Provide the [x, y] coordinate of the cell's center where the given text is located.  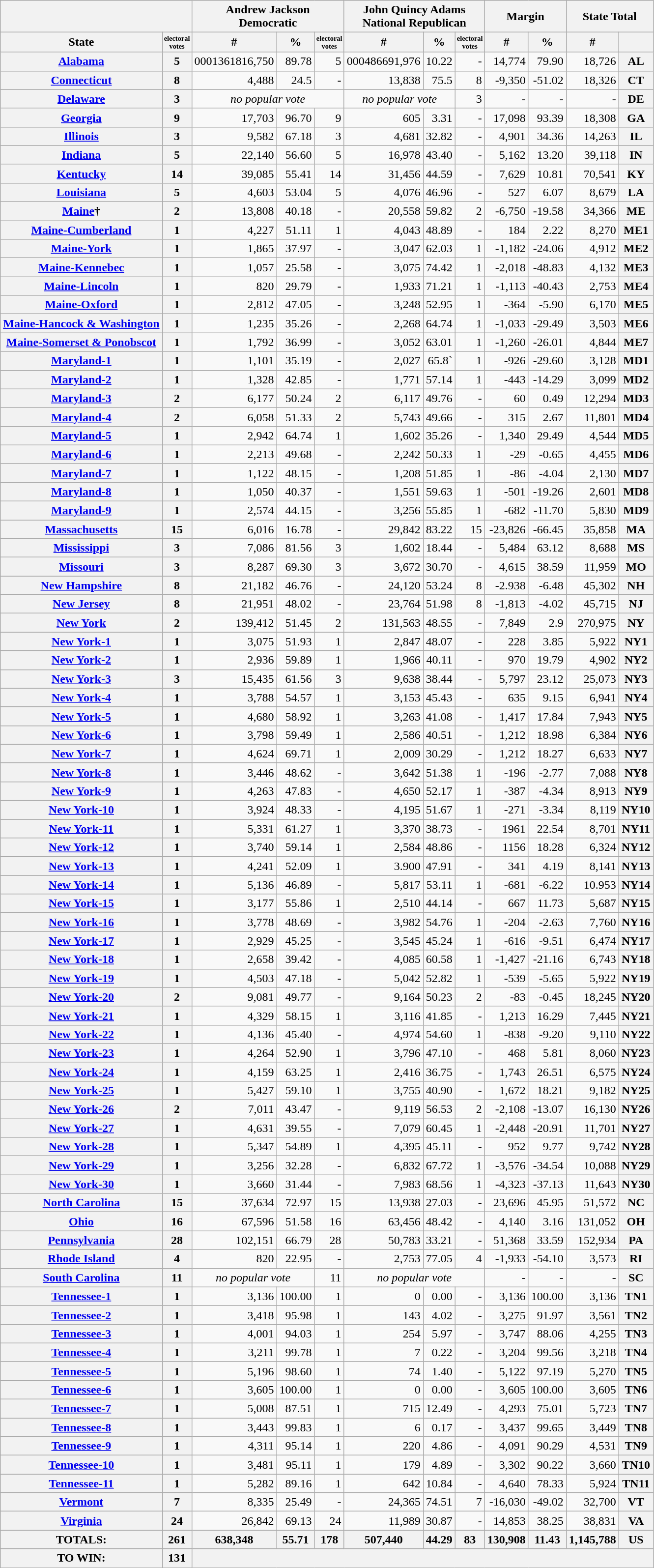
-1,182 [506, 249]
4,132 [593, 267]
3,052 [383, 342]
-0.45 [547, 997]
New Hampshire [82, 585]
4,844 [593, 342]
69.13 [296, 1521]
17,703 [234, 117]
-4.34 [547, 791]
40.18 [296, 211]
Mississippi [82, 548]
-29 [506, 454]
Connecticut [82, 80]
6.07 [547, 192]
11,801 [593, 417]
34,366 [593, 211]
Tennessee-8 [82, 1427]
10.81 [547, 174]
State [82, 42]
6,384 [593, 735]
Maine-Lincoln [82, 286]
48.42 [439, 1221]
41.08 [439, 716]
2,601 [593, 492]
CT [636, 80]
NY29 [636, 1165]
AL [636, 61]
37.97 [296, 249]
Virginia [82, 1521]
59.10 [296, 1090]
50.23 [439, 997]
1,208 [383, 473]
6,832 [383, 1165]
OH [636, 1221]
47.10 [439, 1053]
14,853 [506, 1521]
New York-23 [82, 1053]
54.57 [296, 697]
18.27 [547, 754]
178 [329, 1539]
MD8 [636, 492]
NY7 [636, 754]
23,696 [506, 1203]
50,783 [383, 1240]
-66.45 [547, 529]
NY13 [636, 866]
4,293 [506, 1409]
15,435 [234, 679]
63.25 [296, 1072]
77.05 [439, 1259]
59.63 [439, 492]
46.76 [296, 585]
51.38 [439, 772]
79.90 [547, 61]
29.49 [547, 436]
67.72 [439, 1165]
3,443 [234, 1427]
Maine-York [82, 249]
17,098 [506, 117]
IN [636, 155]
New York-10 [82, 810]
45.43 [439, 697]
-196 [506, 772]
45.95 [547, 1203]
1,213 [506, 1016]
52.95 [439, 305]
-2.77 [547, 772]
5,008 [234, 1409]
6,058 [234, 417]
9,582 [234, 136]
8,287 [234, 567]
27.03 [439, 1203]
4,001 [234, 1334]
18,308 [593, 117]
53.11 [439, 885]
TOTALS: [82, 1539]
TN6 [636, 1390]
48.86 [439, 847]
4,329 [234, 1016]
4,043 [383, 230]
90.29 [547, 1446]
Massachusetts [82, 529]
NY14 [636, 885]
10.22 [439, 61]
NY11 [636, 829]
36.99 [296, 342]
63,456 [383, 1221]
49.77 [296, 997]
New York-4 [82, 697]
7,445 [593, 1016]
47.18 [296, 978]
89.16 [296, 1483]
2,574 [234, 511]
53.04 [296, 192]
5,743 [383, 417]
1,933 [383, 286]
44.29 [439, 1539]
3,755 [383, 1090]
53.24 [439, 585]
Delaware [82, 99]
TN8 [636, 1427]
Maine-Cumberland [82, 230]
MD7 [636, 473]
56.53 [439, 1109]
10,088 [593, 1165]
-6.22 [547, 885]
7,086 [234, 548]
1,792 [234, 342]
0.17 [439, 1427]
131,052 [593, 1221]
-5.90 [547, 305]
39.42 [296, 959]
-3,576 [506, 1165]
-501 [506, 492]
228 [506, 641]
4.86 [439, 1446]
-926 [506, 361]
45.11 [439, 1147]
5,136 [234, 885]
ME3 [636, 267]
12,294 [593, 398]
MD2 [636, 379]
67,596 [234, 1221]
99.65 [547, 1427]
81.56 [296, 548]
3,503 [593, 323]
-54.10 [547, 1259]
NY30 [636, 1184]
1,328 [234, 379]
32,700 [593, 1502]
New York-25 [82, 1090]
1,050 [234, 492]
3,545 [383, 941]
10.953 [593, 885]
VA [636, 1521]
13.20 [547, 155]
-24.06 [547, 249]
7,011 [234, 1109]
3,982 [383, 922]
Ohio [82, 1221]
4,974 [383, 1034]
Maryland-4 [82, 417]
56.60 [296, 155]
Indiana [82, 155]
38.25 [547, 1521]
152,934 [593, 1240]
131,563 [383, 623]
US [636, 1539]
34.36 [547, 136]
59.82 [439, 211]
48.55 [439, 623]
2,510 [383, 903]
24,365 [383, 1502]
MD1 [636, 361]
2,027 [383, 361]
36.75 [439, 1072]
4,488 [234, 80]
3,778 [234, 922]
11,643 [593, 1184]
TN5 [636, 1371]
51.33 [296, 417]
7,983 [383, 1184]
8,701 [593, 829]
3,275 [506, 1315]
Tennessee-5 [82, 1371]
83 [470, 1539]
40.11 [439, 660]
4,615 [506, 567]
4,140 [506, 1221]
1961 [506, 829]
New York-14 [82, 885]
Rhode Island [82, 1259]
50.24 [296, 398]
2,416 [383, 1072]
1,865 [234, 249]
13,938 [383, 1203]
39,085 [234, 174]
Maryland-1 [82, 361]
47.05 [296, 305]
48.62 [296, 772]
-20.91 [547, 1128]
1,966 [383, 660]
Maryland-6 [82, 454]
54.76 [439, 922]
22.95 [296, 1259]
Vermont [82, 1502]
4,091 [506, 1446]
17.84 [547, 716]
4,255 [593, 1334]
58.15 [296, 1016]
49.68 [296, 454]
New York-8 [82, 772]
5,196 [234, 1371]
NY21 [636, 1016]
93.39 [547, 117]
1,340 [506, 436]
18.44 [439, 548]
0001361816,750 [234, 61]
3,788 [234, 697]
23.12 [547, 679]
9,638 [383, 679]
43.47 [296, 1109]
North Carolina [82, 1203]
NY20 [636, 997]
4,263 [234, 791]
-2.938 [506, 585]
Tennessee-11 [82, 1483]
Maryland-9 [82, 511]
9.15 [547, 697]
-443 [506, 379]
Maine-Kennebec [82, 267]
NY18 [636, 959]
8,119 [593, 810]
7,760 [593, 922]
ME5 [636, 305]
4,603 [234, 192]
-2,018 [506, 267]
New York-7 [82, 754]
38.73 [439, 829]
3,796 [383, 1053]
63.01 [439, 342]
16,978 [383, 155]
-838 [506, 1034]
1,551 [383, 492]
-9.20 [547, 1034]
51,572 [593, 1203]
14,263 [593, 136]
102,151 [234, 1240]
1,771 [383, 379]
Tennessee-3 [82, 1334]
40.90 [439, 1090]
New York-13 [82, 866]
60.58 [439, 959]
Tennessee-10 [82, 1465]
Maryland-8 [82, 492]
14,774 [506, 61]
11,959 [593, 567]
-1,933 [506, 1259]
2,847 [383, 641]
John Quincy AdamsNational Republican [414, 17]
605 [383, 117]
Maryland-7 [82, 473]
6,474 [593, 941]
Tennessee-4 [82, 1352]
4,085 [383, 959]
Margin [525, 17]
4,531 [593, 1446]
3,204 [506, 1352]
8,688 [593, 548]
DE [636, 99]
21,951 [234, 604]
69.71 [296, 754]
20,558 [383, 211]
75.01 [547, 1409]
Maine-Hancock & Washington [82, 323]
96.70 [296, 117]
33.59 [547, 1240]
1.40 [439, 1371]
5.97 [439, 1334]
4,195 [383, 810]
Maine-Oxford [82, 305]
MO [636, 567]
1,057 [234, 267]
2,130 [593, 473]
4,680 [234, 716]
26,842 [234, 1521]
New York-29 [82, 1165]
59.49 [296, 735]
59.14 [296, 847]
61.27 [296, 829]
-3.34 [547, 810]
95.98 [296, 1315]
MD5 [636, 436]
4,912 [593, 249]
Maryland-5 [82, 436]
25,073 [593, 679]
2.22 [547, 230]
-19.26 [547, 492]
KY [636, 174]
NY16 [636, 922]
3,446 [234, 772]
-11.70 [547, 511]
9,164 [383, 997]
4,241 [234, 866]
NY2 [636, 660]
TN4 [636, 1352]
ME1 [636, 230]
NY8 [636, 772]
-387 [506, 791]
18,326 [593, 80]
51.93 [296, 641]
220 [383, 1446]
TN3 [636, 1334]
NY19 [636, 978]
ME7 [636, 342]
MA [636, 529]
3.16 [547, 1221]
52.09 [296, 866]
45.40 [296, 1034]
6,743 [593, 959]
51.58 [296, 1221]
New York [82, 623]
30.70 [439, 567]
55.86 [296, 903]
3,263 [383, 716]
6 [383, 1427]
24.5 [296, 80]
31,456 [383, 174]
87.51 [296, 1409]
44.14 [439, 903]
8,335 [234, 1502]
-2,108 [506, 1109]
47.91 [439, 866]
52.82 [439, 978]
5,270 [593, 1371]
2,658 [234, 959]
Louisiana [82, 192]
16.78 [296, 529]
19.79 [547, 660]
45.24 [439, 941]
3,924 [234, 810]
970 [506, 660]
ME2 [636, 249]
New York-17 [82, 941]
New York-19 [82, 978]
New York-30 [82, 1184]
38.44 [439, 679]
2,942 [234, 436]
3,128 [593, 361]
3,437 [506, 1427]
68.56 [439, 1184]
5,687 [593, 903]
9,742 [593, 1147]
1,145,788 [593, 1539]
-19.58 [547, 211]
23,764 [383, 604]
9,182 [593, 1090]
37,634 [234, 1203]
New York-9 [82, 791]
-51.02 [547, 80]
Tennessee-9 [82, 1446]
2,584 [383, 847]
4,631 [234, 1128]
22,140 [234, 155]
NY27 [636, 1128]
4,076 [383, 192]
51.11 [296, 230]
44.59 [439, 174]
4,650 [383, 791]
NY17 [636, 941]
NY10 [636, 810]
4,136 [234, 1034]
NH [636, 585]
254 [383, 1334]
39,118 [593, 155]
TN2 [636, 1315]
ME4 [636, 286]
11,989 [383, 1521]
3,218 [593, 1352]
-616 [506, 941]
5,282 [234, 1483]
54.89 [296, 1147]
6,941 [593, 697]
4.89 [439, 1465]
-21.16 [547, 959]
1156 [506, 847]
95.11 [296, 1465]
83.22 [439, 529]
7,849 [506, 623]
18,726 [593, 61]
New York-16 [82, 922]
Illinois [82, 136]
71.21 [439, 286]
-37.13 [547, 1184]
39.55 [296, 1128]
4,902 [593, 660]
9,110 [593, 1034]
4,544 [593, 436]
4,395 [383, 1147]
48.89 [439, 230]
4,455 [593, 454]
16,130 [593, 1109]
95.14 [296, 1446]
642 [383, 1483]
32.28 [296, 1165]
99.78 [296, 1352]
-1,033 [506, 323]
NY6 [636, 735]
8,913 [593, 791]
715 [383, 1409]
74 [383, 1371]
-83 [506, 997]
3,747 [506, 1334]
-40.43 [547, 286]
33.21 [439, 1240]
55.85 [439, 511]
3,798 [234, 735]
59.89 [296, 660]
1,235 [234, 323]
45.25 [296, 941]
-13.07 [547, 1109]
51,368 [506, 1240]
NY26 [636, 1109]
-14.29 [547, 379]
5,347 [234, 1147]
10.84 [439, 1483]
51.98 [439, 604]
6,633 [593, 754]
74.51 [439, 1502]
-1,113 [506, 286]
2,242 [383, 454]
130,908 [506, 1539]
6,117 [383, 398]
New York-12 [82, 847]
55.41 [296, 174]
-29.60 [547, 361]
99.56 [547, 1352]
46.96 [439, 192]
32.82 [439, 136]
New Jersey [82, 604]
NY23 [636, 1053]
468 [506, 1053]
26.51 [547, 1072]
-204 [506, 922]
5,797 [506, 679]
New York-26 [82, 1109]
18.28 [547, 847]
-539 [506, 978]
11.73 [547, 903]
-1,260 [506, 342]
-9,350 [506, 80]
48.69 [296, 922]
60 [506, 398]
35.19 [296, 361]
3,740 [234, 847]
-9.51 [547, 941]
5,484 [506, 548]
72.97 [296, 1203]
-1,813 [506, 604]
TN11 [636, 1483]
70,541 [593, 174]
2.67 [547, 417]
18.98 [547, 735]
3.900 [383, 866]
Tennessee-7 [82, 1409]
State Total [609, 17]
ME [636, 211]
-49.02 [547, 1502]
New York-15 [82, 903]
1,743 [506, 1072]
Tennessee-6 [82, 1390]
40.51 [439, 735]
61.56 [296, 679]
3,116 [383, 1016]
5,331 [234, 829]
261 [177, 1539]
5,924 [593, 1483]
18.21 [547, 1090]
49.66 [439, 417]
4.02 [439, 1315]
5,817 [383, 885]
Georgia [82, 117]
-271 [506, 810]
New York-18 [82, 959]
7,088 [593, 772]
51.85 [439, 473]
Maryland-2 [82, 379]
31.44 [296, 1184]
-681 [506, 885]
TN10 [636, 1465]
48.07 [439, 641]
527 [506, 192]
57.14 [439, 379]
TN9 [636, 1446]
952 [506, 1147]
2,936 [234, 660]
3,561 [593, 1315]
-23,826 [506, 529]
50.33 [439, 454]
SC [636, 1278]
184 [506, 230]
2,213 [234, 454]
3,642 [383, 772]
NY15 [636, 903]
638,348 [234, 1539]
24,120 [383, 585]
Maine-Somerset & Ponobscot [82, 342]
8,141 [593, 866]
29,842 [383, 529]
18,245 [593, 997]
Missouri [82, 567]
NY12 [636, 847]
-48.83 [547, 267]
MD3 [636, 398]
94.03 [296, 1334]
12.49 [439, 1409]
55.71 [296, 1539]
2,929 [234, 941]
88.06 [547, 1334]
49.76 [439, 398]
4,227 [234, 230]
35,858 [593, 529]
13,808 [234, 211]
4,640 [506, 1483]
97.19 [547, 1371]
5,122 [506, 1371]
-34.54 [547, 1165]
-682 [506, 511]
1,417 [506, 716]
46.89 [296, 885]
MD9 [636, 511]
4,311 [234, 1446]
Andrew JacksonDemocratic [268, 17]
3,099 [593, 379]
NY24 [636, 1072]
9,119 [383, 1109]
3,573 [593, 1259]
0.49 [547, 398]
NY1 [636, 641]
New York-11 [82, 829]
4,264 [234, 1053]
62.03 [439, 249]
48.02 [296, 604]
5,830 [593, 511]
7,943 [593, 716]
TN1 [636, 1296]
New York-6 [82, 735]
45,302 [593, 585]
New York-2 [82, 660]
89.78 [296, 61]
4,681 [383, 136]
-4,323 [506, 1184]
3,672 [383, 567]
41.85 [439, 1016]
1,672 [506, 1090]
New York-28 [82, 1147]
NY4 [636, 697]
Alabama [82, 61]
75.5 [439, 80]
Tennessee-1 [82, 1296]
Maryland-3 [82, 398]
TN7 [636, 1409]
New York-5 [82, 716]
13,838 [383, 80]
667 [506, 903]
Maine† [82, 211]
3.85 [547, 641]
000486691,976 [383, 61]
NY9 [636, 791]
47.83 [296, 791]
341 [506, 866]
3,481 [234, 1465]
7,079 [383, 1128]
143 [383, 1315]
-26.01 [547, 342]
IL [636, 136]
-1,427 [506, 959]
-86 [506, 473]
5,427 [234, 1090]
48.15 [296, 473]
-4.02 [547, 604]
52.17 [439, 791]
South Carolina [82, 1278]
48.33 [296, 810]
44.15 [296, 511]
8,679 [593, 192]
21,182 [234, 585]
8,270 [593, 230]
-4.04 [547, 473]
179 [383, 1465]
38,831 [593, 1521]
-29.49 [547, 323]
1,122 [234, 473]
MS [636, 548]
25.58 [296, 267]
Pennsylvania [82, 1240]
2,586 [383, 735]
Tennessee-2 [82, 1315]
New York-3 [82, 679]
66.79 [296, 1240]
43.40 [439, 155]
9,081 [234, 997]
3,418 [234, 1315]
6,170 [593, 305]
New York-27 [82, 1128]
LA [636, 192]
PA [636, 1240]
ME6 [636, 323]
635 [506, 697]
5,042 [383, 978]
3,248 [383, 305]
29.79 [296, 286]
3,370 [383, 829]
-6.48 [547, 585]
11.43 [547, 1539]
60.45 [439, 1128]
4,901 [506, 136]
22.54 [547, 829]
3,153 [383, 697]
4,159 [234, 1072]
139,412 [234, 623]
6,016 [234, 529]
3,211 [234, 1352]
25.49 [296, 1502]
NY5 [636, 716]
New York-1 [82, 641]
-364 [506, 305]
6,575 [593, 1072]
-6,750 [506, 211]
7,629 [506, 174]
51.45 [296, 623]
2,268 [383, 323]
40.37 [296, 492]
NY25 [636, 1090]
NY [636, 623]
3.31 [439, 117]
98.60 [296, 1371]
90.22 [547, 1465]
Kentucky [82, 174]
-2,448 [506, 1128]
5.81 [547, 1053]
2,009 [383, 754]
NJ [636, 604]
NY28 [636, 1147]
-0.65 [547, 454]
5,162 [506, 155]
3,449 [593, 1427]
42.85 [296, 379]
6,324 [593, 847]
38.59 [547, 567]
3,302 [506, 1465]
TO WIN: [82, 1558]
4,624 [234, 754]
NY22 [636, 1034]
5,723 [593, 1409]
-16,030 [506, 1502]
6,177 [234, 398]
9.77 [547, 1147]
1,101 [234, 361]
16.29 [547, 1016]
New York-20 [82, 997]
GA [636, 117]
52.90 [296, 1053]
30.87 [439, 1521]
New York-24 [82, 1072]
65.8` [439, 361]
New York-22 [82, 1034]
MD4 [636, 417]
507,440 [383, 1539]
11,701 [593, 1128]
54.60 [439, 1034]
-5.65 [547, 978]
67.18 [296, 136]
New York-21 [82, 1016]
51.67 [439, 810]
99.83 [296, 1427]
NY3 [636, 679]
45,715 [593, 604]
4.19 [547, 866]
78.33 [547, 1483]
63.12 [547, 548]
58.92 [296, 716]
3,177 [234, 903]
270,975 [593, 623]
NC [636, 1203]
69.30 [296, 567]
MD6 [636, 454]
315 [506, 417]
2.9 [547, 623]
0.22 [439, 1352]
-2.63 [547, 922]
4,503 [234, 978]
30.29 [439, 754]
VT [636, 1502]
2,812 [234, 305]
131 [177, 1558]
74.42 [439, 267]
8,060 [593, 1053]
RI [636, 1259]
3,047 [383, 249]
91.97 [547, 1315]
